Provide the [X, Y] coordinate of the cell's center where the given text is located.  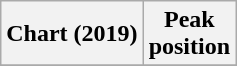
Peak position [189, 34]
Chart (2019) [72, 34]
